Pinpoint the cell where the given text exists, returning its [x, y] midpoint coordinate. 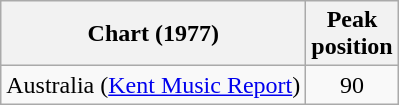
90 [352, 85]
Peakposition [352, 34]
Australia (Kent Music Report) [154, 85]
Chart (1977) [154, 34]
